Return the [x, y] coordinate for the center point of the cell that contains the specified text.  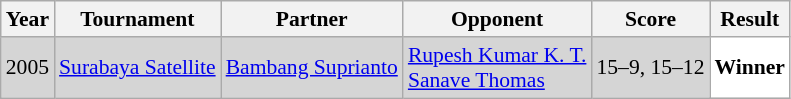
Partner [312, 19]
Tournament [138, 19]
Bambang Suprianto [312, 68]
Year [28, 19]
Winner [750, 68]
Opponent [498, 19]
Score [650, 19]
Surabaya Satellite [138, 68]
2005 [28, 68]
Rupesh Kumar K. T. Sanave Thomas [498, 68]
Result [750, 19]
15–9, 15–12 [650, 68]
